From the cell containing the given text, extract its center point as (X, Y) coordinate. 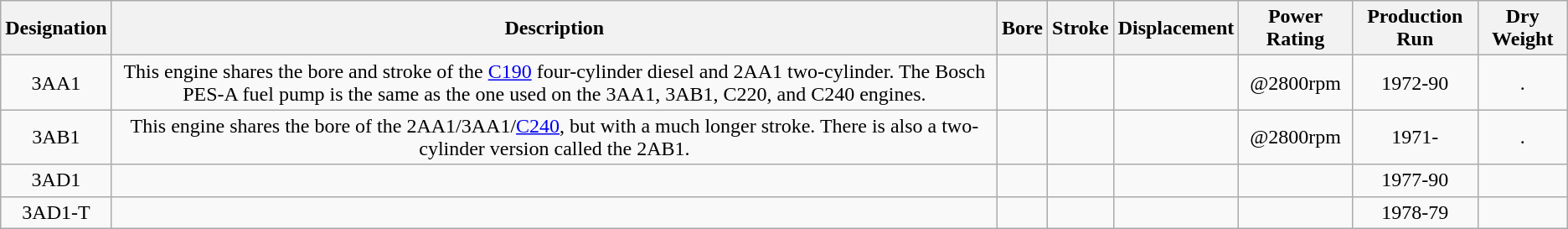
Displacement (1176, 29)
Description (554, 29)
1972-90 (1415, 82)
Dry Weight (1523, 29)
3AD1-T (56, 212)
3AB1 (56, 138)
Production Run (1415, 29)
Designation (56, 29)
Bore (1023, 29)
1977-90 (1415, 180)
3AD1 (56, 180)
Stroke (1081, 29)
Power Rating (1295, 29)
3AA1 (56, 82)
1978-79 (1415, 212)
1971- (1415, 138)
This engine shares the bore of the 2AA1/3AA1/C240, but with a much longer stroke. There is also a two-cylinder version called the 2AB1. (554, 138)
